Determine the (x, y) coordinate at the center of the cell enclosing the given text.  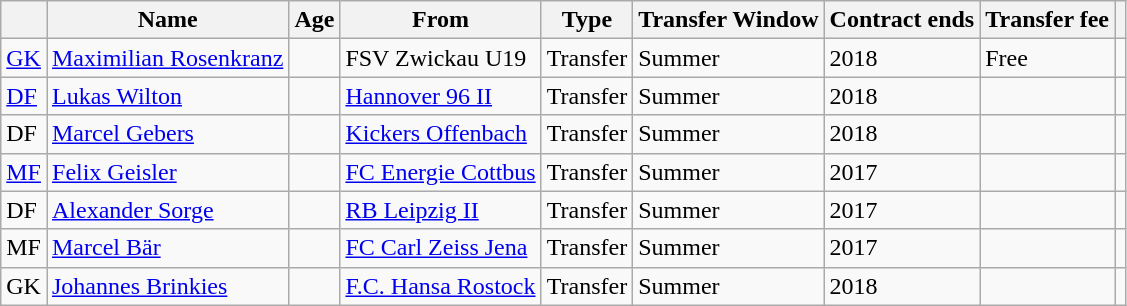
FC Carl Zeiss Jena (440, 248)
Marcel Bär (167, 248)
Type (587, 20)
Kickers Offenbach (440, 134)
FC Energie Cottbus (440, 172)
F.C. Hansa Rostock (440, 286)
FSV Zwickau U19 (440, 58)
Johannes Brinkies (167, 286)
Age (314, 20)
RB Leipzig II (440, 210)
From (440, 20)
Marcel Gebers (167, 134)
Hannover 96 II (440, 96)
Transfer fee (1048, 20)
Contract ends (902, 20)
Alexander Sorge (167, 210)
Lukas Wilton (167, 96)
Felix Geisler (167, 172)
Maximilian Rosenkranz (167, 58)
Free (1048, 58)
Transfer Window (728, 20)
Name (167, 20)
